For the text-containing cell, return its midpoint in [x, y] coordinate format. 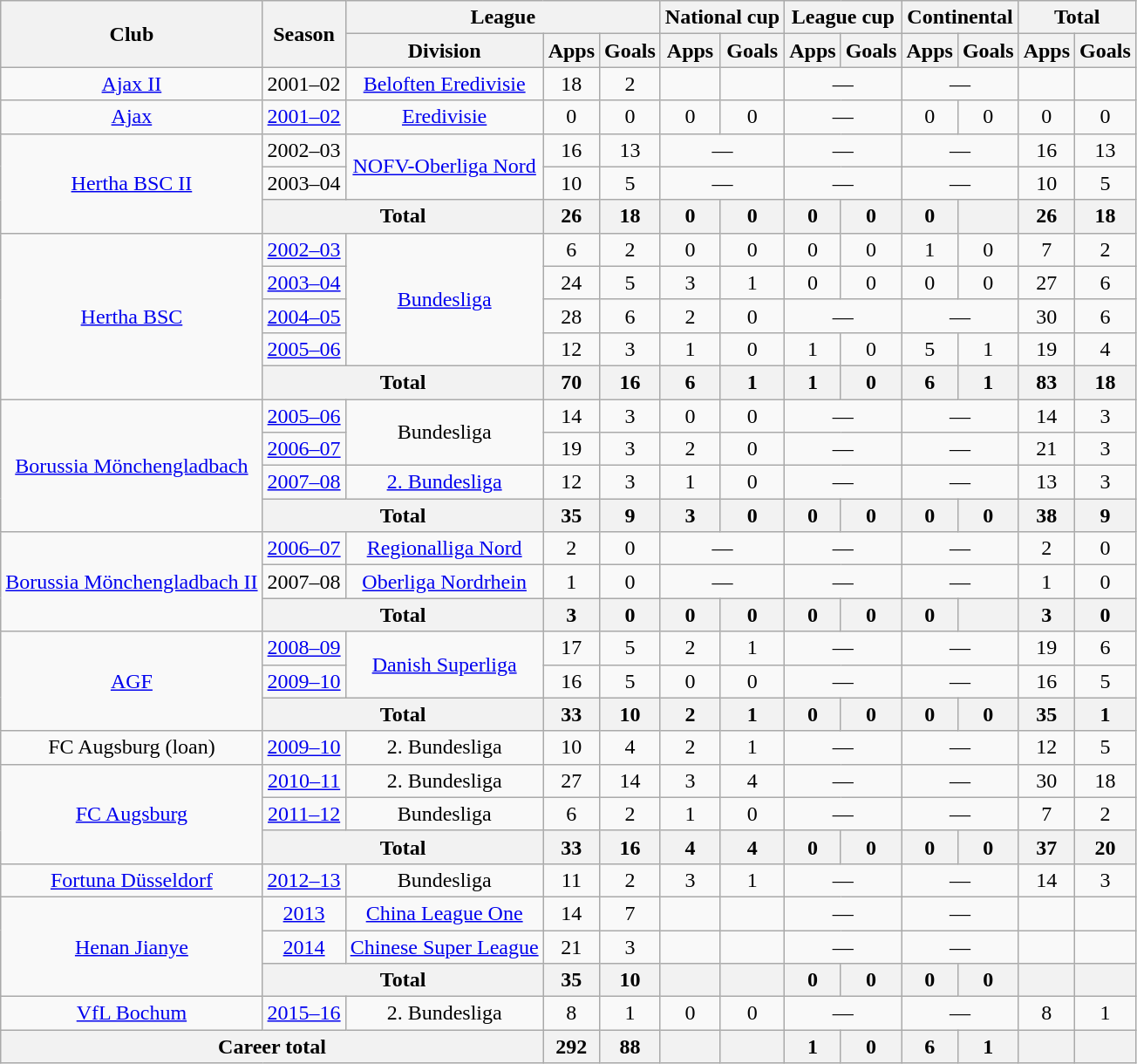
Danish Superliga [445, 665]
37 [1046, 847]
Chinese Super League [445, 946]
League [502, 17]
Season [303, 34]
2015–16 [303, 1013]
National cup [722, 17]
Borussia Mönchengladbach II [132, 582]
28 [571, 316]
88 [630, 1047]
Hertha BSC II [132, 183]
2013 [303, 913]
292 [571, 1047]
AGF [132, 681]
FC Augsburg [132, 814]
Hertha BSC [132, 316]
2010–11 [303, 781]
Beloften Eredivisie [445, 84]
2008–09 [303, 648]
Club [132, 34]
Division [445, 51]
VfL Bochum [132, 1013]
Oberliga Nordrhein [445, 582]
2014 [303, 946]
70 [571, 382]
17 [571, 648]
20 [1106, 847]
NOFV-Oberliga Nord [445, 167]
2004–05 [303, 316]
83 [1046, 382]
Regionalliga Nord [445, 549]
2012–13 [303, 880]
Ajax [132, 117]
China League One [445, 913]
Career total [272, 1047]
11 [571, 880]
38 [1046, 515]
Fortuna Düsseldorf [132, 880]
League cup [843, 17]
Borussia Mönchengladbach [132, 466]
2011–12 [303, 814]
24 [571, 283]
FC Augsburg (loan) [132, 747]
Eredivisie [445, 117]
Ajax II [132, 84]
Continental [960, 17]
Henan Jianye [132, 946]
